For the text-containing cell, return its midpoint in (x, y) coordinate format. 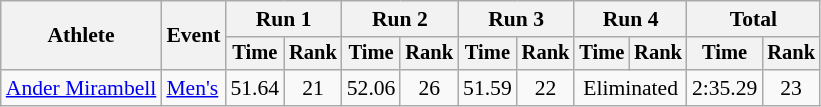
51.64 (254, 88)
Eliminated (630, 88)
Ander Mirambell (82, 88)
Men's (193, 88)
Event (193, 36)
Athlete (82, 36)
23 (791, 88)
22 (546, 88)
Run 1 (283, 19)
Run 4 (630, 19)
Total (754, 19)
21 (313, 88)
Run 2 (400, 19)
2:35.29 (724, 88)
Run 3 (516, 19)
52.06 (372, 88)
51.59 (488, 88)
26 (429, 88)
